Capture the cell that displays the provided text and extract its [X, Y] central coordinate. 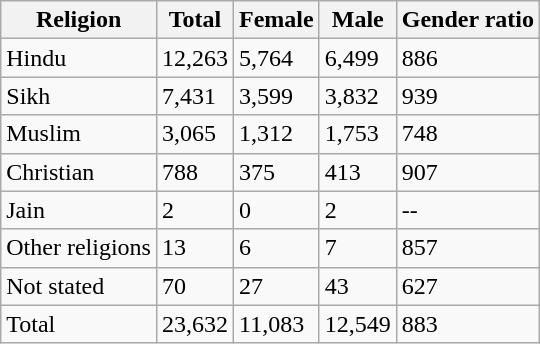
Male [358, 20]
12,263 [194, 58]
6,499 [358, 58]
939 [468, 96]
Religion [79, 20]
1,753 [358, 134]
-- [468, 210]
11,083 [277, 324]
788 [194, 172]
23,632 [194, 324]
12,549 [358, 324]
Sikh [79, 96]
375 [277, 172]
1,312 [277, 134]
43 [358, 286]
3,832 [358, 96]
Other religions [79, 248]
Muslim [79, 134]
907 [468, 172]
0 [277, 210]
857 [468, 248]
3,599 [277, 96]
Not stated [79, 286]
70 [194, 286]
3,065 [194, 134]
Jain [79, 210]
Hindu [79, 58]
Female [277, 20]
5,764 [277, 58]
Christian [79, 172]
7,431 [194, 96]
13 [194, 248]
627 [468, 286]
413 [358, 172]
27 [277, 286]
Gender ratio [468, 20]
886 [468, 58]
6 [277, 248]
748 [468, 134]
883 [468, 324]
7 [358, 248]
